Locate the cell with the specified text and output its (X, Y) center coordinate. 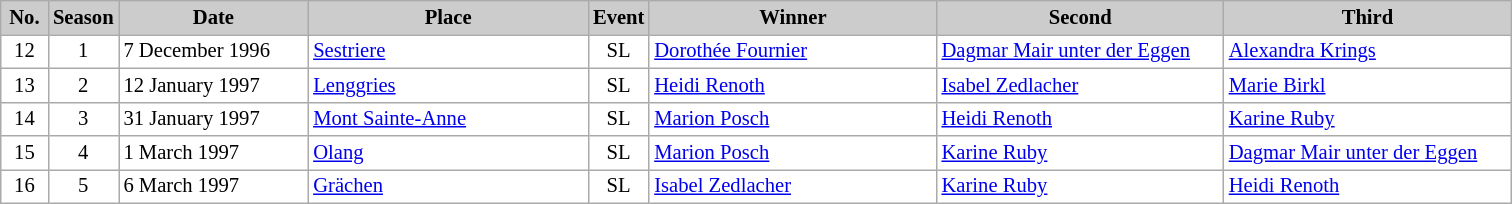
Lenggries (448, 85)
Winner (792, 17)
1 March 1997 (213, 153)
12 (24, 51)
Marie Birkl (1368, 85)
1 (83, 51)
Alexandra Krings (1368, 51)
Third (1368, 17)
No. (24, 17)
15 (24, 153)
Place (448, 17)
Season (83, 17)
4 (83, 153)
2 (83, 85)
Sestriere (448, 51)
Grächen (448, 186)
7 December 1996 (213, 51)
31 January 1997 (213, 119)
16 (24, 186)
12 January 1997 (213, 85)
5 (83, 186)
Date (213, 17)
Olang (448, 153)
6 March 1997 (213, 186)
Second (1080, 17)
14 (24, 119)
Dorothée Fournier (792, 51)
3 (83, 119)
Mont Sainte-Anne (448, 119)
13 (24, 85)
Event (618, 17)
